Provide the (x, y) coordinate of the cell's center where the given text is located.  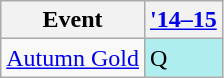
Event (73, 20)
'14–15 (183, 20)
Autumn Gold (73, 58)
Q (183, 58)
